Search for the cell housing the specified text and yield its (x, y) center coordinate. 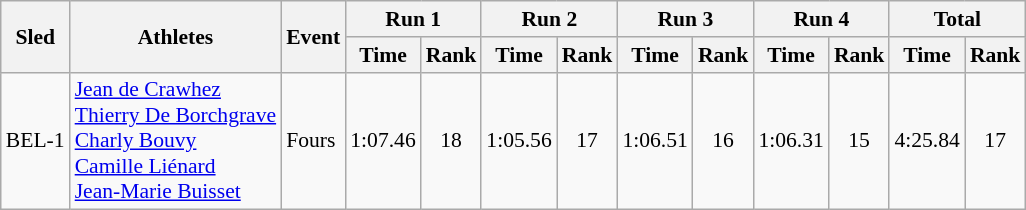
Run 2 (549, 19)
Jean de CrawhezThierry De BorchgraveCharly BouvyCamille LiénardJean-Marie Buisset (176, 141)
Event (313, 36)
1:06.51 (654, 141)
1:07.46 (382, 141)
16 (724, 141)
1:06.31 (790, 141)
Sled (36, 36)
Total (957, 19)
1:05.56 (518, 141)
Run 1 (413, 19)
18 (452, 141)
BEL-1 (36, 141)
15 (860, 141)
Athletes (176, 36)
Run 3 (685, 19)
4:25.84 (926, 141)
Run 4 (821, 19)
Fours (313, 141)
